Detect which cell encompasses the target text, then output its (x, y) center coordinate. 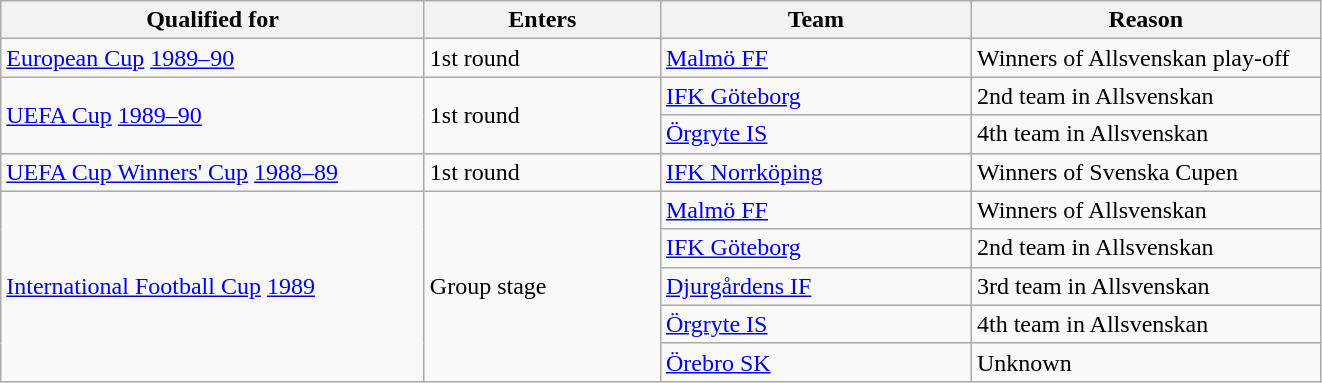
IFK Norrköping (816, 172)
Djurgårdens IF (816, 286)
Enters (542, 20)
Group stage (542, 286)
Qualified for (213, 20)
3rd team in Allsvenskan (1146, 286)
European Cup 1989–90 (213, 58)
International Football Cup 1989 (213, 286)
Winners of Svenska Cupen (1146, 172)
Unknown (1146, 362)
Reason (1146, 20)
Winners of Allsvenskan play-off (1146, 58)
Winners of Allsvenskan (1146, 210)
UEFA Cup Winners' Cup 1988–89 (213, 172)
Örebro SK (816, 362)
UEFA Cup 1989–90 (213, 115)
Team (816, 20)
